Return the [X, Y] coordinate for the center point of the cell that contains the specified text.  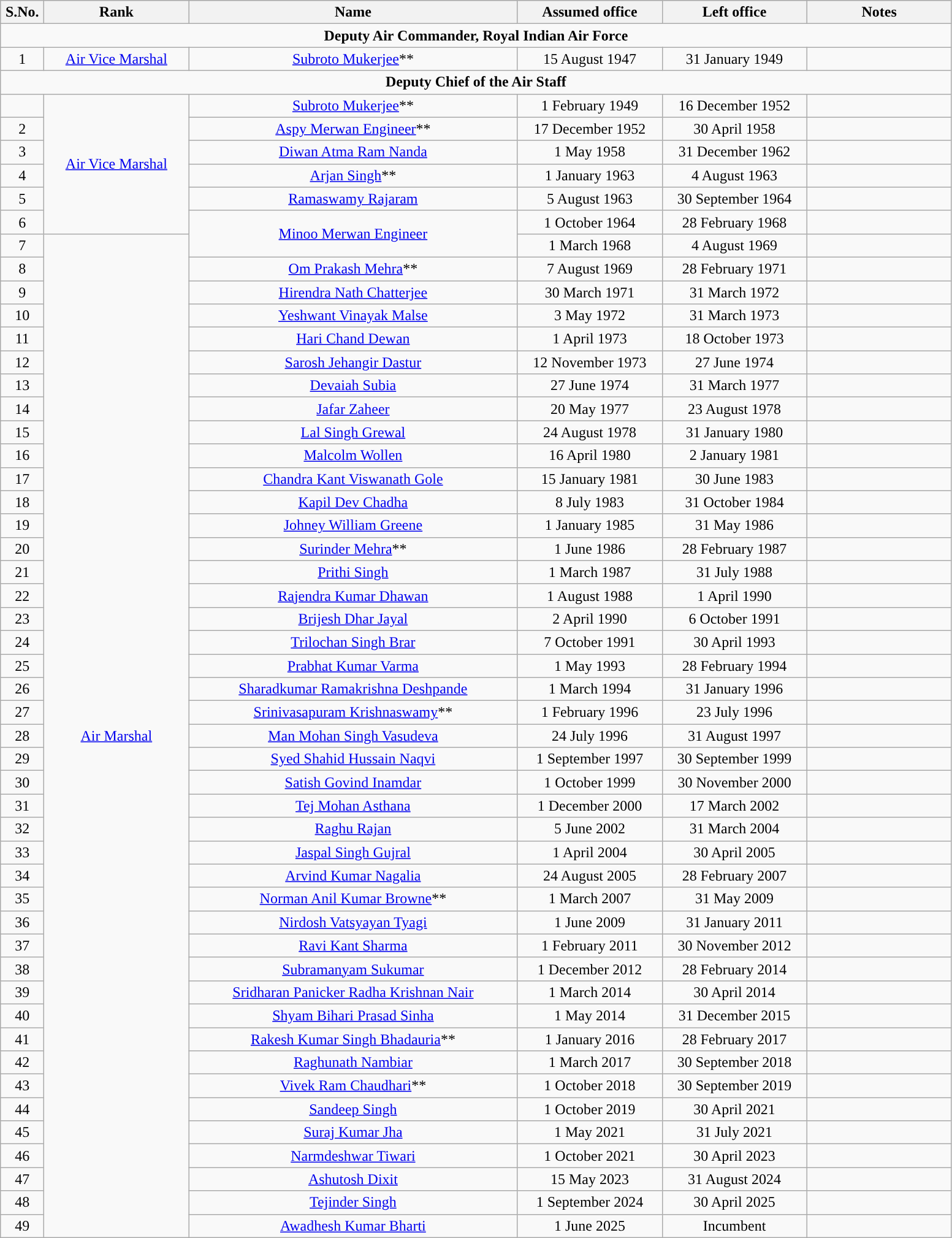
28 February 1994 [734, 665]
Sandeep Singh [353, 1109]
2 April 1990 [590, 619]
49 [22, 1226]
Vivek Ram Chaudhari** [353, 1086]
Prabhat Kumar Varma [353, 665]
30 September 2019 [734, 1086]
12 November 1973 [590, 362]
41 [22, 1039]
1 March 1968 [590, 245]
28 February 1968 [734, 222]
4 August 1969 [734, 245]
31 October 1984 [734, 502]
Jaspal Singh Gujral [353, 852]
5 June 2002 [590, 829]
37 [22, 946]
24 August 2005 [590, 876]
Ashutosh Dixit [353, 1179]
31 August 1997 [734, 736]
1 January 1963 [590, 175]
1 September 2024 [590, 1202]
11 [22, 339]
Om Prakash Mehra** [353, 269]
1 February 1949 [590, 105]
31 March 1972 [734, 292]
Diwan Atma Ram Nanda [353, 152]
3 [22, 152]
31 March 2004 [734, 829]
31 May 2009 [734, 899]
31 January 1980 [734, 432]
23 August 1978 [734, 409]
31 March 1977 [734, 386]
1 May 1958 [590, 152]
44 [22, 1109]
Raghu Rajan [353, 829]
1 March 2007 [590, 899]
Devaiah Subia [353, 386]
38 [22, 969]
28 February 2014 [734, 969]
12 [22, 362]
4 August 1963 [734, 175]
Subramanyam Sukumar [353, 969]
Hari Chand Dewan [353, 339]
Jafar Zaheer [353, 409]
Left office [734, 12]
24 July 1996 [590, 736]
1 October 2021 [590, 1156]
2 [22, 129]
28 February 1971 [734, 269]
16 April 1980 [590, 456]
1 [22, 59]
30 September 2018 [734, 1063]
15 August 1947 [590, 59]
Yeshwant Vinayak Malse [353, 316]
30 April 1993 [734, 642]
Arjan Singh** [353, 175]
Rank [116, 12]
24 [22, 642]
13 [22, 386]
28 February 2017 [734, 1039]
1 March 2014 [590, 992]
43 [22, 1086]
30 September 1964 [734, 199]
20 May 1977 [590, 409]
Srinivasapuram Krishnaswamy** [353, 713]
Sarosh Jehangir Dastur [353, 362]
5 [22, 199]
18 October 1973 [734, 339]
8 [22, 269]
23 July 1996 [734, 713]
1 April 1990 [734, 595]
25 [22, 665]
19 [22, 525]
42 [22, 1063]
Suraj Kumar Jha [353, 1133]
31 December 1962 [734, 152]
1 March 2017 [590, 1063]
1 January 2016 [590, 1039]
Arvind Kumar Nagalia [353, 876]
36 [22, 922]
Johney William Greene [353, 525]
1 October 1964 [590, 222]
1 February 2011 [590, 946]
7 [22, 245]
40 [22, 1015]
14 [22, 409]
1 April 1973 [590, 339]
Name [353, 12]
1 October 1999 [590, 782]
Man Mohan Singh Vasudeva [353, 736]
Tej Mohan Asthana [353, 806]
1 June 1986 [590, 549]
31 [22, 806]
4 [22, 175]
6 October 1991 [734, 619]
30 March 1971 [590, 292]
Minoo Merwan Engineer [353, 234]
7 August 1969 [590, 269]
Sharadkumar Ramakrishna Deshpande [353, 689]
24 August 1978 [590, 432]
Prithi Singh [353, 572]
1 April 2004 [590, 852]
8 July 1983 [590, 502]
1 May 2014 [590, 1015]
31 August 2024 [734, 1179]
21 [22, 572]
1 December 2012 [590, 969]
45 [22, 1133]
30 June 1983 [734, 479]
Brijesh Dhar Jayal [353, 619]
Deputy Air Commander, Royal Indian Air Force [476, 36]
46 [22, 1156]
31 July 1988 [734, 572]
1 May 1993 [590, 665]
28 [22, 736]
1 March 1987 [590, 572]
31 January 2011 [734, 922]
30 September 1999 [734, 759]
33 [22, 852]
Rajendra Kumar Dhawan [353, 595]
Trilochan Singh Brar [353, 642]
1 May 2021 [590, 1133]
1 June 2009 [590, 922]
1 June 2025 [590, 1226]
30 [22, 782]
30 November 2000 [734, 782]
1 February 1996 [590, 713]
30 November 2012 [734, 946]
29 [22, 759]
28 February 1987 [734, 549]
22 [22, 595]
17 [22, 479]
35 [22, 899]
Ravi Kant Sharma [353, 946]
Shyam Bihari Prasad Sinha [353, 1015]
Rakesh Kumar Singh Bhadauria** [353, 1039]
27 [22, 713]
Ramaswamy Rajaram [353, 199]
30 April 2021 [734, 1109]
Syed Shahid Hussain Naqvi [353, 759]
31 December 2015 [734, 1015]
31 July 2021 [734, 1133]
28 February 2007 [734, 876]
Deputy Chief of the Air Staff [476, 82]
Narmdeshwar Tiwari [353, 1156]
Surinder Mehra** [353, 549]
1 August 1988 [590, 595]
Chandra Kant Viswanath Gole [353, 479]
3 May 1972 [590, 316]
1 September 1997 [590, 759]
48 [22, 1202]
10 [22, 316]
9 [22, 292]
26 [22, 689]
Awadhesh Kumar Bharti [353, 1226]
6 [22, 222]
39 [22, 992]
16 [22, 456]
30 April 2023 [734, 1156]
30 April 1958 [734, 129]
Satish Govind Inamdar [353, 782]
Raghunath Nambiar [353, 1063]
Assumed office [590, 12]
Norman Anil Kumar Browne** [353, 899]
5 August 1963 [590, 199]
Hirendra Nath Chatterjee [353, 292]
Aspy Merwan Engineer** [353, 129]
Lal Singh Grewal [353, 432]
47 [22, 1179]
31 March 1973 [734, 316]
18 [22, 502]
1 October 2018 [590, 1086]
Air Marshal [116, 736]
Nirdosh Vatsyayan Tyagi [353, 922]
Malcolm Wollen [353, 456]
31 May 1986 [734, 525]
34 [22, 876]
1 December 2000 [590, 806]
Notes [879, 12]
30 April 2014 [734, 992]
20 [22, 549]
Incumbent [734, 1226]
15 May 2023 [590, 1179]
Kapil Dev Chadha [353, 502]
31 January 1949 [734, 59]
30 April 2005 [734, 852]
S.No. [22, 12]
15 [22, 432]
7 October 1991 [590, 642]
Sridharan Panicker Radha Krishnan Nair [353, 992]
31 January 1996 [734, 689]
2 January 1981 [734, 456]
1 January 1985 [590, 525]
16 December 1952 [734, 105]
17 December 1952 [590, 129]
23 [22, 619]
1 March 1994 [590, 689]
17 March 2002 [734, 806]
1 October 2019 [590, 1109]
15 January 1981 [590, 479]
32 [22, 829]
30 April 2025 [734, 1202]
Tejinder Singh [353, 1202]
